Return (X, Y) of the center of cell containing provided text 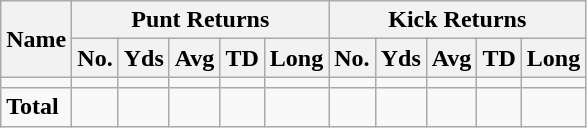
Total (36, 107)
Punt Returns (200, 20)
Name (36, 39)
Kick Returns (458, 20)
